Pinpoint the cell where the given text exists, returning its [X, Y] midpoint coordinate. 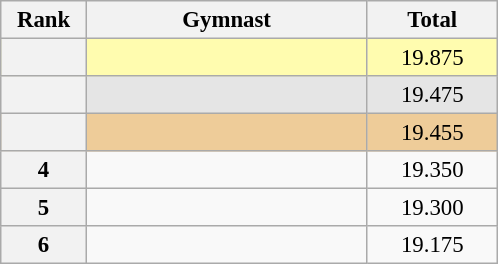
Gymnast [226, 20]
19.475 [432, 95]
19.455 [432, 133]
Rank [44, 20]
19.175 [432, 245]
Total [432, 20]
19.350 [432, 170]
4 [44, 170]
6 [44, 245]
5 [44, 208]
19.875 [432, 58]
19.300 [432, 208]
